Find where the given text appears and provide that cell's center as (x, y) coordinate. 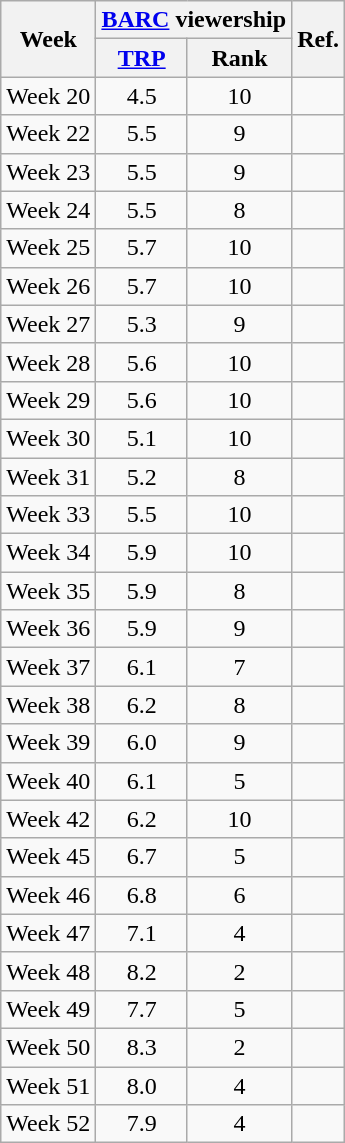
BARC viewership (194, 20)
6.0 (142, 743)
Week 29 (48, 400)
Week 35 (48, 591)
Week 49 (48, 1009)
Week 34 (48, 553)
Week 31 (48, 477)
6 (239, 895)
8.3 (142, 1047)
Week 22 (48, 134)
Week 47 (48, 933)
Week 26 (48, 286)
Week 24 (48, 210)
Week 23 (48, 172)
4.5 (142, 96)
Week 48 (48, 971)
Week 46 (48, 895)
Week 28 (48, 362)
Week 40 (48, 781)
Week 39 (48, 743)
Week (48, 39)
Rank (239, 58)
Week 50 (48, 1047)
Week 37 (48, 667)
7 (239, 667)
Week 38 (48, 705)
Week 36 (48, 629)
Week 20 (48, 96)
5.1 (142, 438)
7.9 (142, 1124)
Week 52 (48, 1124)
5.3 (142, 324)
6.7 (142, 857)
Week 45 (48, 857)
TRP (142, 58)
Week 42 (48, 819)
Week 33 (48, 515)
6.8 (142, 895)
7.7 (142, 1009)
Week 51 (48, 1085)
Week 30 (48, 438)
Ref. (318, 39)
5.2 (142, 477)
7.1 (142, 933)
Week 25 (48, 248)
8.2 (142, 971)
8.0 (142, 1085)
Week 27 (48, 324)
